Capture the cell that displays the provided text and extract its (x, y) central coordinate. 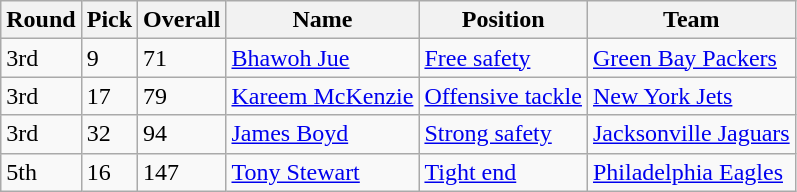
Pick (109, 20)
Position (504, 20)
New York Jets (691, 96)
Bhawoh Jue (322, 58)
Offensive tackle (504, 96)
5th (41, 172)
Strong safety (504, 134)
Team (691, 20)
147 (182, 172)
17 (109, 96)
Tony Stewart (322, 172)
Green Bay Packers (691, 58)
Philadelphia Eagles (691, 172)
Overall (182, 20)
9 (109, 58)
Name (322, 20)
32 (109, 134)
Round (41, 20)
71 (182, 58)
79 (182, 96)
16 (109, 172)
James Boyd (322, 134)
Kareem McKenzie (322, 96)
Jacksonville Jaguars (691, 134)
Free safety (504, 58)
Tight end (504, 172)
94 (182, 134)
